Return the (X, Y) coordinate for the center point of the cell that contains the specified text.  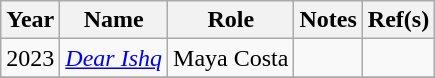
Maya Costa (231, 58)
Role (231, 20)
2023 (30, 58)
Name (114, 20)
Dear Ishq (114, 58)
Notes (328, 20)
Year (30, 20)
Ref(s) (398, 20)
